From the cell containing the given text, extract its center point as [x, y] coordinate. 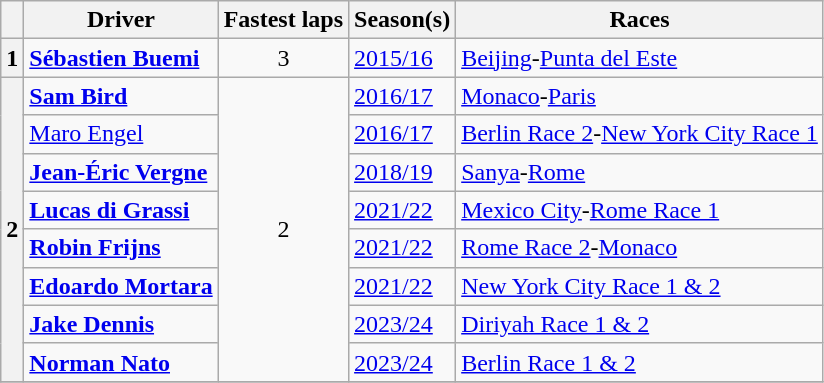
Sanya-Rome [640, 172]
2015/16 [402, 58]
Beijing-Punta del Este [640, 58]
Rome Race 2-Monaco [640, 248]
Jean-Éric Vergne [121, 172]
Robin Frijns [121, 248]
Norman Nato [121, 362]
Races [640, 20]
Sam Bird [121, 96]
Driver [121, 20]
Mexico City-Rome Race 1 [640, 210]
Lucas di Grassi [121, 210]
1 [12, 58]
Berlin Race 1 & 2 [640, 362]
Berlin Race 2-New York City Race 1 [640, 134]
Season(s) [402, 20]
Maro Engel [121, 134]
Fastest laps [283, 20]
Jake Dennis [121, 324]
Sébastien Buemi [121, 58]
Edoardo Mortara [121, 286]
2018/19 [402, 172]
Diriyah Race 1 & 2 [640, 324]
Monaco-Paris [640, 96]
3 [283, 58]
New York City Race 1 & 2 [640, 286]
